Search for the cell housing the specified text and yield its (x, y) center coordinate. 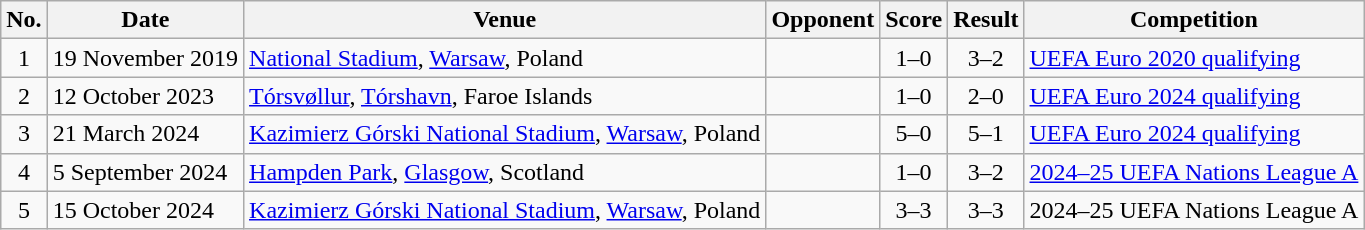
1 (24, 58)
Result (986, 20)
5–1 (986, 134)
Hampden Park, Glasgow, Scotland (505, 172)
2–0 (986, 96)
Venue (505, 20)
15 October 2024 (145, 210)
5 September 2024 (145, 172)
3 (24, 134)
21 March 2024 (145, 134)
Competition (1194, 20)
Date (145, 20)
UEFA Euro 2020 qualifying (1194, 58)
19 November 2019 (145, 58)
5 (24, 210)
National Stadium, Warsaw, Poland (505, 58)
No. (24, 20)
Tórsvøllur, Tórshavn, Faroe Islands (505, 96)
12 October 2023 (145, 96)
Opponent (823, 20)
5–0 (914, 134)
4 (24, 172)
Score (914, 20)
2 (24, 96)
